Search for the cell housing the specified text and yield its (X, Y) center coordinate. 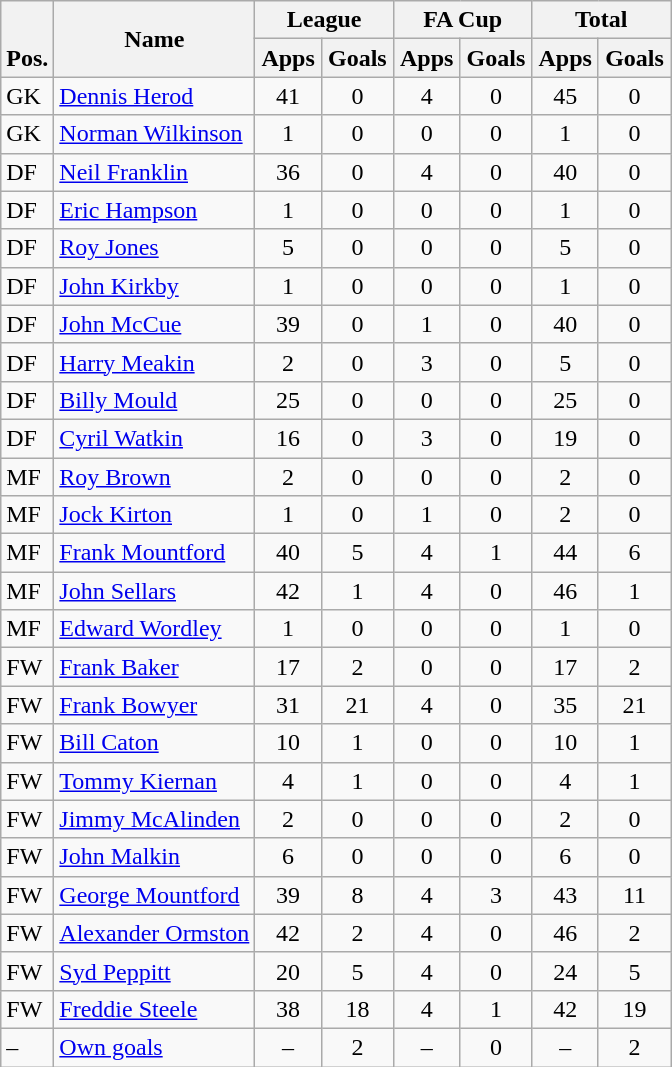
Pos. (28, 39)
18 (357, 1009)
Eric Hampson (154, 210)
Tommy Kiernan (154, 781)
John Kirkby (154, 286)
Harry Meakin (154, 362)
FA Cup (462, 20)
45 (566, 96)
11 (634, 895)
Roy Jones (154, 248)
Neil Franklin (154, 172)
Own goals (154, 1047)
Bill Caton (154, 743)
Alexander Ormston (154, 933)
Frank Bowyer (154, 705)
41 (288, 96)
24 (566, 971)
Dennis Herod (154, 96)
44 (566, 553)
Total (602, 20)
League (324, 20)
31 (288, 705)
Name (154, 39)
Billy Mould (154, 400)
Frank Mountford (154, 553)
Jock Kirton (154, 515)
38 (288, 1009)
John Sellars (154, 591)
20 (288, 971)
16 (288, 438)
36 (288, 172)
George Mountford (154, 895)
Roy Brown (154, 477)
John Malkin (154, 857)
Syd Peppitt (154, 971)
Cyril Watkin (154, 438)
Jimmy McAlinden (154, 819)
Norman Wilkinson (154, 134)
Frank Baker (154, 667)
8 (357, 895)
Freddie Steele (154, 1009)
John McCue (154, 324)
43 (566, 895)
Edward Wordley (154, 629)
35 (566, 705)
